Output the [X, Y] coordinate of the center of the cell containing the given text.  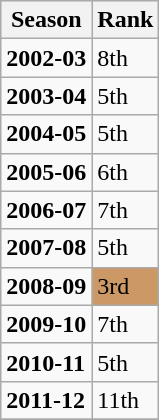
3rd [126, 286]
2002-03 [46, 58]
2010-11 [46, 362]
8th [126, 58]
2009-10 [46, 324]
2004-05 [46, 134]
11th [126, 400]
2005-06 [46, 172]
2006-07 [46, 210]
2008-09 [46, 286]
Rank [126, 20]
2003-04 [46, 96]
2011-12 [46, 400]
6th [126, 172]
2007-08 [46, 248]
Season [46, 20]
